Pinpoint the cell where the given text exists, returning its [X, Y] midpoint coordinate. 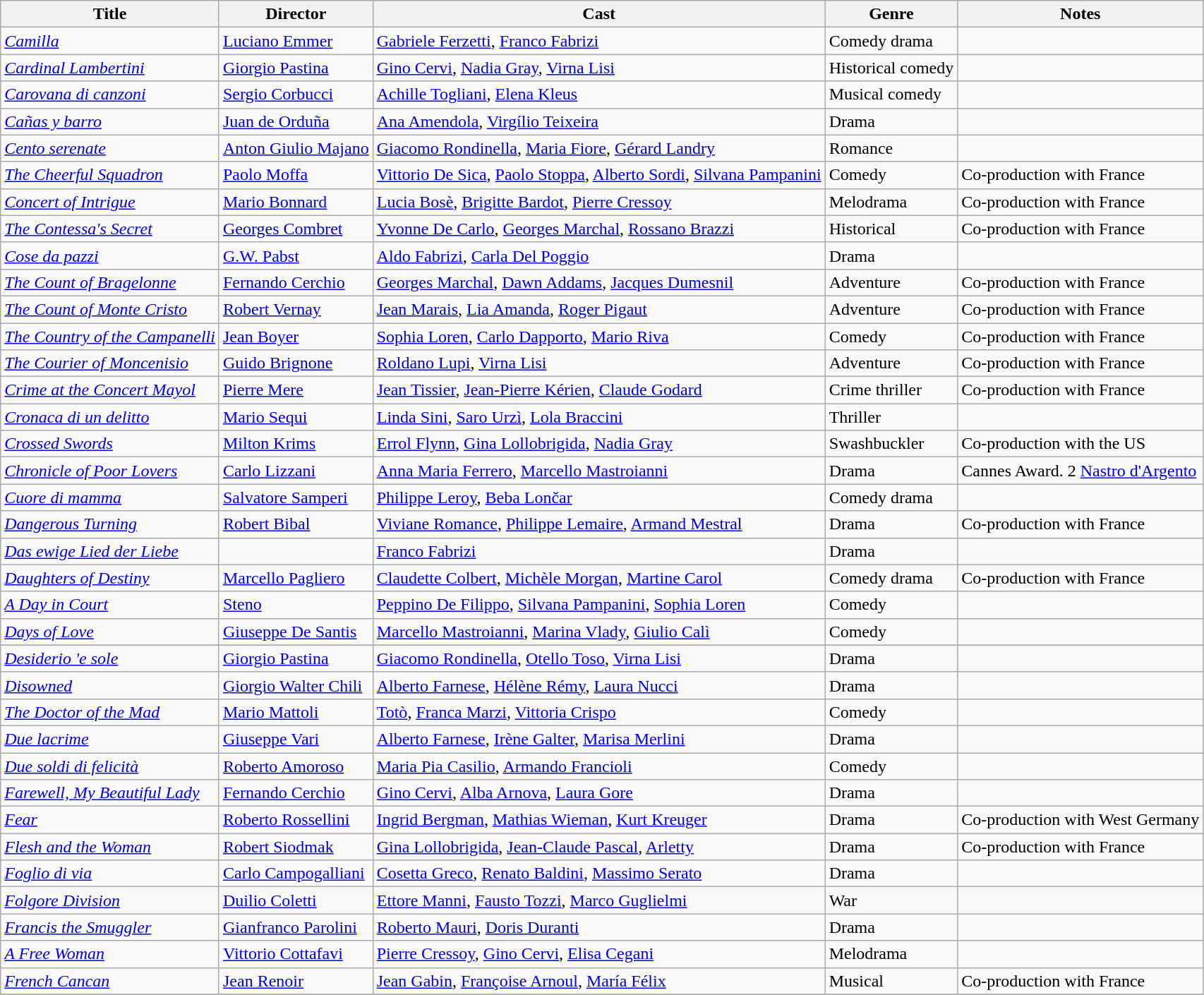
Vittorio Cottafavi [296, 954]
Cento serenate [110, 148]
Notes [1080, 14]
G.W. Pabst [296, 255]
Duilio Coletti [296, 900]
Giacomo Rondinella, Maria Fiore, Gérard Landry [598, 148]
Errol Flynn, Gina Lollobrigida, Nadia Gray [598, 444]
Anna Maria Ferrero, Marcello Mastroianni [598, 471]
Dangerous Turning [110, 524]
Carovana di canzoni [110, 95]
Chronicle of Poor Lovers [110, 471]
Gina Lollobrigida, Jean-Claude Pascal, Arletty [598, 847]
Foglio di via [110, 874]
Roberto Mauri, Doris Duranti [598, 927]
Yvonne De Carlo, Georges Marchal, Rossano Brazzi [598, 229]
Historical [891, 229]
Georges Combret [296, 229]
Camilla [110, 41]
Achille Togliani, Elena Kleus [598, 95]
Luciano Emmer [296, 41]
Jean Gabin, Françoise Arnoul, María Félix [598, 981]
Claudette Colbert, Michèle Morgan, Martine Carol [598, 578]
Robert Bibal [296, 524]
Mario Sequi [296, 417]
The Doctor of the Mad [110, 712]
Philippe Leroy, Beba Lončar [598, 497]
Linda Sini, Saro Urzì, Lola Braccini [598, 417]
Juan de Orduña [296, 121]
Steno [296, 605]
Due lacrime [110, 739]
Aldo Fabrizi, Carla Del Poggio [598, 255]
Jean Boyer [296, 337]
Days of Love [110, 632]
Crime at the Concert Mayol [110, 390]
Alberto Farnese, Hélène Rémy, Laura Nucci [598, 685]
Crime thriller [891, 390]
Cardinal Lambertini [110, 68]
Farewell, My Beautiful Lady [110, 793]
Gino Cervi, Alba Arnova, Laura Gore [598, 793]
Roberto Rossellini [296, 820]
Franco Fabrizi [598, 551]
Sergio Corbucci [296, 95]
Co-production with West Germany [1080, 820]
Giacomo Rondinella, Otello Toso, Virna Lisi [598, 658]
Disowned [110, 685]
Milton Krims [296, 444]
Marcello Pagliero [296, 578]
Title [110, 14]
Crossed Swords [110, 444]
A Free Woman [110, 954]
Historical comedy [891, 68]
Daughters of Destiny [110, 578]
Mario Bonnard [296, 202]
Peppino De Filippo, Silvana Pampanini, Sophia Loren [598, 605]
Concert of Intrigue [110, 202]
Thriller [891, 417]
A Day in Court [110, 605]
The Contessa's Secret [110, 229]
Ana Amendola, Virgílio Teixeira [598, 121]
Fear [110, 820]
Flesh and the Woman [110, 847]
Director [296, 14]
Cronaca di un delitto [110, 417]
Robert Vernay [296, 309]
Robert Siodmak [296, 847]
Vittorio De Sica, Paolo Stoppa, Alberto Sordi, Silvana Pampanini [598, 175]
French Cancan [110, 981]
Giuseppe Vari [296, 739]
Gabriele Ferzetti, Franco Fabrizi [598, 41]
Gianfranco Parolini [296, 927]
Jean Marais, Lia Amanda, Roger Pigaut [598, 309]
War [891, 900]
Cannes Award. 2 Nastro d'Argento [1080, 471]
Marcello Mastroianni, Marina Vlady, Giulio Calì [598, 632]
Genre [891, 14]
Cuore di mamma [110, 497]
Viviane Romance, Philippe Lemaire, Armand Mestral [598, 524]
Francis the Smuggler [110, 927]
Musical [891, 981]
Sophia Loren, Carlo Dapporto, Mario Riva [598, 337]
Due soldi di felicità [110, 766]
Alberto Farnese, Irène Galter, Marisa Merlini [598, 739]
Carlo Campogalliani [296, 874]
Cast [598, 14]
Salvatore Samperi [296, 497]
Mario Mattoli [296, 712]
Desiderio 'e sole [110, 658]
Jean Tissier, Jean-Pierre Kérien, Claude Godard [598, 390]
Das ewige Lied der Liebe [110, 551]
Maria Pia Casilio, Armando Francioli [598, 766]
Roldano Lupi, Virna Lisi [598, 363]
Totò, Franca Marzi, Vittoria Crispo [598, 712]
Carlo Lizzani [296, 471]
Pierre Mere [296, 390]
Roberto Amoroso [296, 766]
Gino Cervi, Nadia Gray, Virna Lisi [598, 68]
Cosetta Greco, Renato Baldini, Massimo Serato [598, 874]
Romance [891, 148]
The Cheerful Squadron [110, 175]
Jean Renoir [296, 981]
The Country of the Campanelli [110, 337]
Folgore Division [110, 900]
Pierre Cressoy, Gino Cervi, Elisa Cegani [598, 954]
Ingrid Bergman, Mathias Wieman, Kurt Kreuger [598, 820]
Co-production with the US [1080, 444]
Ettore Manni, Fausto Tozzi, Marco Guglielmi [598, 900]
Giorgio Walter Chili [296, 685]
Guido Brignone [296, 363]
Anton Giulio Majano [296, 148]
The Count of Bragelonne [110, 282]
Paolo Moffa [296, 175]
Giuseppe De Santis [296, 632]
Musical comedy [891, 95]
Georges Marchal, Dawn Addams, Jacques Dumesnil [598, 282]
Lucia Bosè, Brigitte Bardot, Pierre Cressoy [598, 202]
The Courier of Moncenisio [110, 363]
The Count of Monte Cristo [110, 309]
Swashbuckler [891, 444]
Cose da pazzi [110, 255]
Cañas y barro [110, 121]
